Extract the [X, Y] coordinate from the center of the cell holding the provided text.  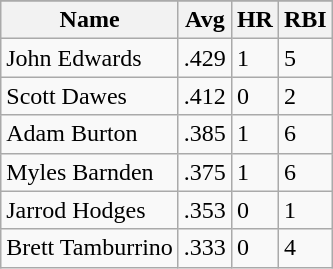
4 [305, 248]
HR [254, 20]
.412 [204, 96]
Avg [204, 20]
Name [90, 20]
2 [305, 96]
.353 [204, 210]
John Edwards [90, 58]
Scott Dawes [90, 96]
.375 [204, 172]
.385 [204, 134]
Jarrod Hodges [90, 210]
RBI [305, 20]
.429 [204, 58]
.333 [204, 248]
Adam Burton [90, 134]
Brett Tamburrino [90, 248]
5 [305, 58]
Myles Barnden [90, 172]
